Pinpoint the cell where the given text exists, returning its (X, Y) midpoint coordinate. 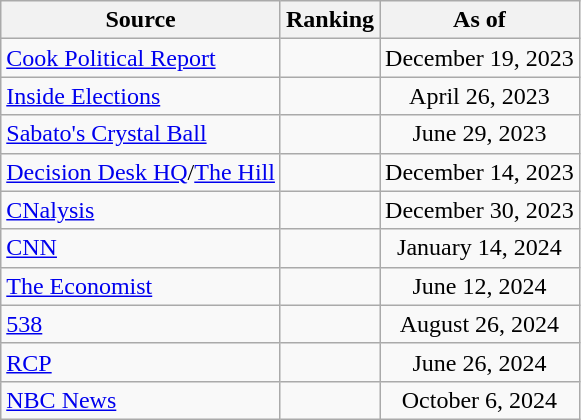
As of (480, 20)
The Economist (141, 286)
CNalysis (141, 210)
Inside Elections (141, 96)
NBC News (141, 400)
Source (141, 20)
RCP (141, 362)
CNN (141, 248)
June 29, 2023 (480, 134)
Cook Political Report (141, 58)
October 6, 2024 (480, 400)
December 14, 2023 (480, 172)
April 26, 2023 (480, 96)
January 14, 2024 (480, 248)
June 12, 2024 (480, 286)
December 30, 2023 (480, 210)
Sabato's Crystal Ball (141, 134)
August 26, 2024 (480, 324)
Decision Desk HQ/The Hill (141, 172)
June 26, 2024 (480, 362)
Ranking (330, 20)
538 (141, 324)
December 19, 2023 (480, 58)
